Extract the (x, y) coordinate from the center of the cell holding the provided text.  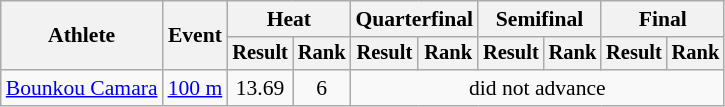
did not advance (537, 88)
13.69 (260, 88)
Quarterfinal (414, 19)
Final (662, 19)
Bounkou Camara (82, 88)
100 m (196, 88)
Semifinal (540, 19)
Athlete (82, 36)
Event (196, 36)
6 (322, 88)
Heat (288, 19)
